Search for the cell housing the specified text and yield its (x, y) center coordinate. 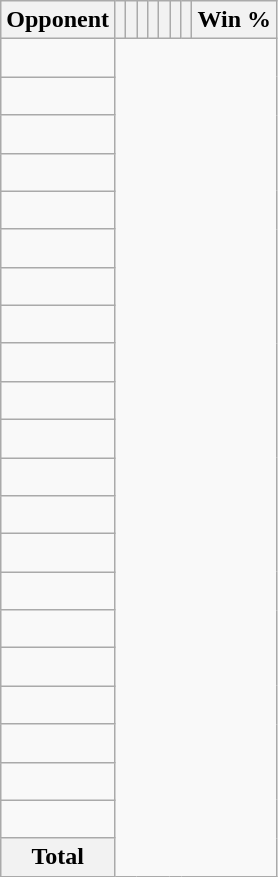
Total (58, 857)
Win % (234, 20)
Opponent (58, 20)
